Determine the (x, y) coordinate at the center of the cell enclosing the given text.  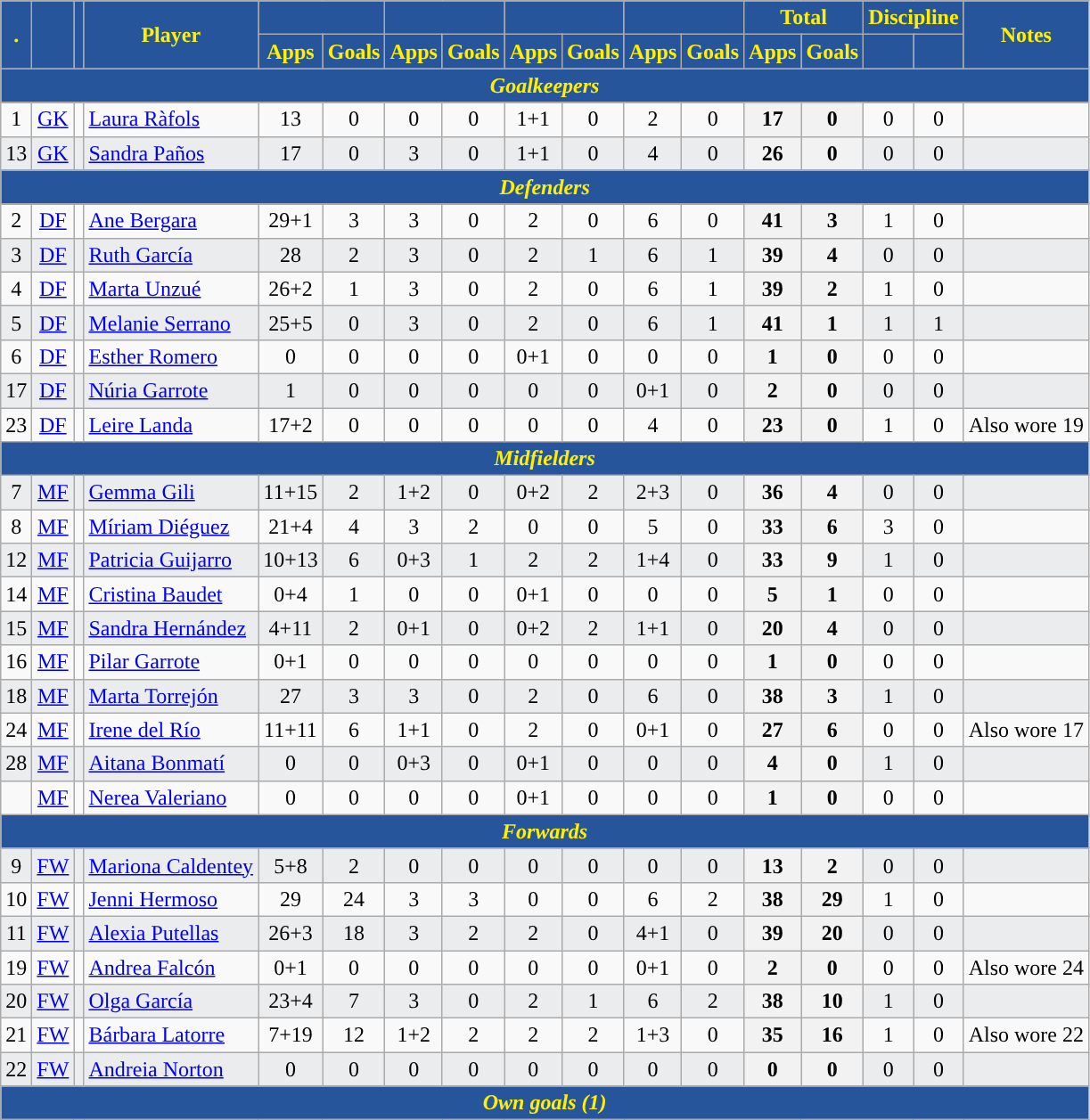
Laura Ràfols (171, 119)
17+2 (291, 425)
Defenders (545, 187)
Núria Garrote (171, 390)
Aitana Bonmatí (171, 764)
4+11 (291, 628)
26 (773, 153)
Cristina Baudet (171, 594)
Forwards (545, 831)
36 (773, 493)
0+4 (291, 594)
Mariona Caldentey (171, 865)
Leire Landa (171, 425)
8 (16, 527)
Also wore 24 (1026, 967)
Míriam Diéguez (171, 527)
Goalkeepers (545, 86)
Ruth García (171, 255)
Gemma Gili (171, 493)
2+3 (652, 493)
Own goals (1) (545, 1103)
Discipline (914, 18)
23+4 (291, 1001)
21+4 (291, 527)
Total (804, 18)
Midfielders (545, 459)
Also wore 19 (1026, 425)
22 (16, 1069)
1+4 (652, 560)
11 (16, 933)
29+1 (291, 221)
Sandra Hernández (171, 628)
19 (16, 967)
Andrea Falcón (171, 967)
Pilar Garrote (171, 662)
5+8 (291, 865)
11+11 (291, 730)
10+13 (291, 560)
26+3 (291, 933)
26+2 (291, 289)
Olga García (171, 1001)
25+5 (291, 323)
Irene del Río (171, 730)
Esther Romero (171, 356)
Bárbara Latorre (171, 1035)
1+3 (652, 1035)
Andreia Norton (171, 1069)
4+1 (652, 933)
Jenni Hermoso (171, 899)
7+19 (291, 1035)
Also wore 17 (1026, 730)
Marta Torrejón (171, 696)
Ane Bergara (171, 221)
Player (171, 35)
Also wore 22 (1026, 1035)
14 (16, 594)
Melanie Serrano (171, 323)
Marta Unzué (171, 289)
. (16, 35)
Nerea Valeriano (171, 797)
21 (16, 1035)
Patricia Guijarro (171, 560)
Sandra Paños (171, 153)
Notes (1026, 35)
35 (773, 1035)
11+15 (291, 493)
15 (16, 628)
Alexia Putellas (171, 933)
